Return [X, Y] of the center of cell containing provided text 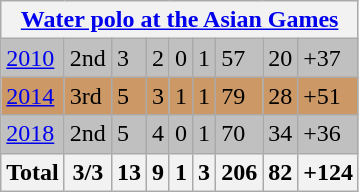
2 [158, 58]
206 [240, 172]
3rd [88, 96]
Total [33, 172]
2010 [33, 58]
28 [280, 96]
79 [240, 96]
+36 [328, 134]
57 [240, 58]
4 [158, 134]
2018 [33, 134]
13 [128, 172]
+37 [328, 58]
+124 [328, 172]
20 [280, 58]
2014 [33, 96]
3/3 [88, 172]
34 [280, 134]
70 [240, 134]
9 [158, 172]
82 [280, 172]
+51 [328, 96]
Water polo at the Asian Games [180, 20]
